Find where the given text appears and provide that cell's center as (x, y) coordinate. 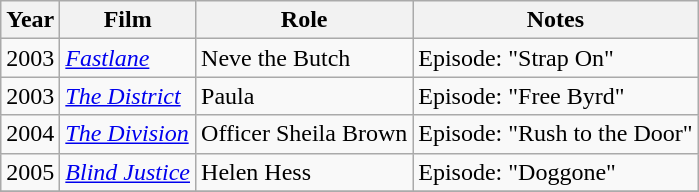
The Division (128, 134)
Episode: "Doggone" (556, 172)
Episode: "Rush to the Door" (556, 134)
Role (304, 20)
Film (128, 20)
Helen Hess (304, 172)
Fastlane (128, 58)
Blind Justice (128, 172)
Year (30, 20)
Episode: "Strap On" (556, 58)
The District (128, 96)
Paula (304, 96)
2005 (30, 172)
Episode: "Free Byrd" (556, 96)
Officer Sheila Brown (304, 134)
Notes (556, 20)
Neve the Butch (304, 58)
2004 (30, 134)
